Determine the [x, y] coordinate at the center of the cell enclosing the given text.  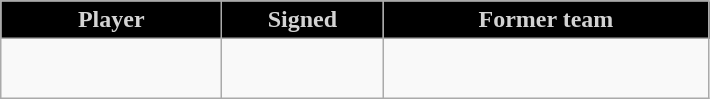
Player [112, 20]
Former team [546, 20]
Signed [302, 20]
